From the cell containing the given text, extract its center point as [x, y] coordinate. 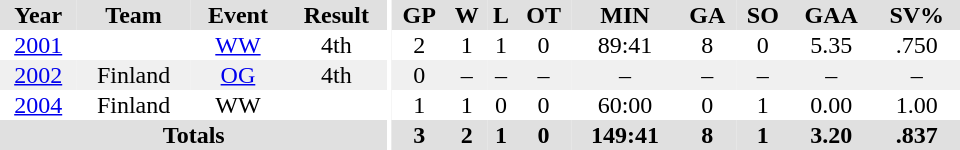
GA [707, 15]
OT [543, 15]
149:41 [625, 135]
Totals [194, 135]
5.35 [831, 45]
SV% [916, 15]
W [466, 15]
2004 [38, 105]
Team [133, 15]
Year [38, 15]
GP [419, 15]
2002 [38, 75]
.837 [916, 135]
89:41 [625, 45]
0.00 [831, 105]
OG [238, 75]
1.00 [916, 105]
Event [238, 15]
GAA [831, 15]
SO [763, 15]
3 [419, 135]
60:00 [625, 105]
2001 [38, 45]
.750 [916, 45]
L [501, 15]
Result [336, 15]
MIN [625, 15]
3.20 [831, 135]
